Find where the given text appears and provide that cell's center as [x, y] coordinate. 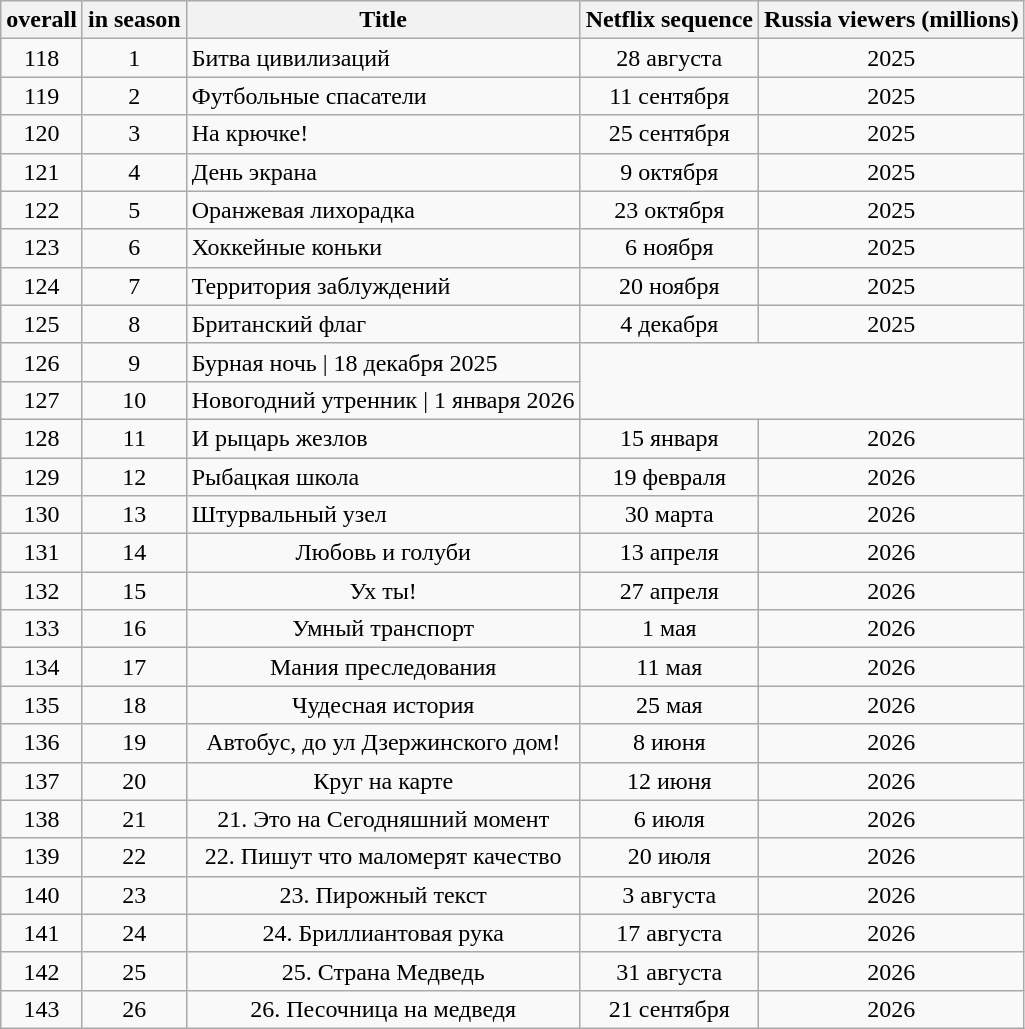
6 ноября [669, 248]
3 [134, 134]
140 [42, 895]
22 [134, 857]
23. Пирожный текст [383, 895]
8 июня [669, 743]
1 мая [669, 629]
31 августа [669, 971]
123 [42, 248]
22. Пишут что маломерят качество [383, 857]
in season [134, 20]
20 июля [669, 857]
21. Это на Сегодняшний момент [383, 819]
Умный транспорт [383, 629]
118 [42, 58]
17 [134, 667]
Территория заблуждений [383, 286]
Netflix sequence [669, 20]
17 августа [669, 933]
25. Страна Медведь [383, 971]
124 [42, 286]
20 ноября [669, 286]
122 [42, 210]
11 сентября [669, 96]
И рыцарь жезлов [383, 438]
6 июля [669, 819]
27 апреля [669, 591]
26. Песочница на медведя [383, 1009]
129 [42, 477]
21 [134, 819]
Круг на карте [383, 781]
overall [42, 20]
11 мая [669, 667]
12 [134, 477]
6 [134, 248]
120 [42, 134]
9 [134, 362]
139 [42, 857]
Рыбацкая школа [383, 477]
133 [42, 629]
На крючке! [383, 134]
15 [134, 591]
20 [134, 781]
30 марта [669, 515]
Битва цивилизаций [383, 58]
134 [42, 667]
Title [383, 20]
28 августа [669, 58]
3 августа [669, 895]
День экрана [383, 172]
1 [134, 58]
25 [134, 971]
138 [42, 819]
9 октября [669, 172]
Автобус, до ул Дзержинского дом! [383, 743]
Штурвальный узел [383, 515]
121 [42, 172]
Russia viewers (millions) [891, 20]
126 [42, 362]
24. Бриллиантовая рука [383, 933]
15 января [669, 438]
2 [134, 96]
Ух ты! [383, 591]
19 [134, 743]
11 [134, 438]
7 [134, 286]
4 декабря [669, 324]
14 [134, 553]
128 [42, 438]
Любовь и голуби [383, 553]
23 [134, 895]
12 июня [669, 781]
16 [134, 629]
Британский флаг [383, 324]
25 мая [669, 705]
132 [42, 591]
8 [134, 324]
26 [134, 1009]
119 [42, 96]
125 [42, 324]
130 [42, 515]
127 [42, 400]
142 [42, 971]
10 [134, 400]
Новогодний утренник | 1 января 2026 [383, 400]
18 [134, 705]
23 октября [669, 210]
13 апреля [669, 553]
Мания преследования [383, 667]
137 [42, 781]
Хоккейные коньки [383, 248]
Чудесная история [383, 705]
21 сентября [669, 1009]
141 [42, 933]
24 [134, 933]
5 [134, 210]
143 [42, 1009]
131 [42, 553]
13 [134, 515]
Футбольные спасатели [383, 96]
4 [134, 172]
136 [42, 743]
Оранжевая лихорадка [383, 210]
25 сентября [669, 134]
135 [42, 705]
19 февраля [669, 477]
Бурная ночь | 18 декабря 2025 [383, 362]
